Output the (X, Y) coordinate of the center of the cell containing the given text.  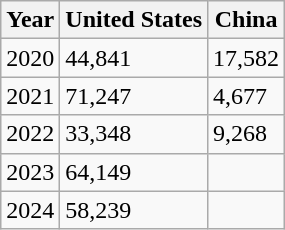
2020 (30, 58)
2024 (30, 210)
64,149 (134, 172)
33,348 (134, 134)
9,268 (246, 134)
17,582 (246, 58)
4,677 (246, 96)
2021 (30, 96)
China (246, 20)
2023 (30, 172)
58,239 (134, 210)
71,247 (134, 96)
Year (30, 20)
United States (134, 20)
44,841 (134, 58)
2022 (30, 134)
